Output the (X, Y) coordinate of the center of the cell containing the given text.  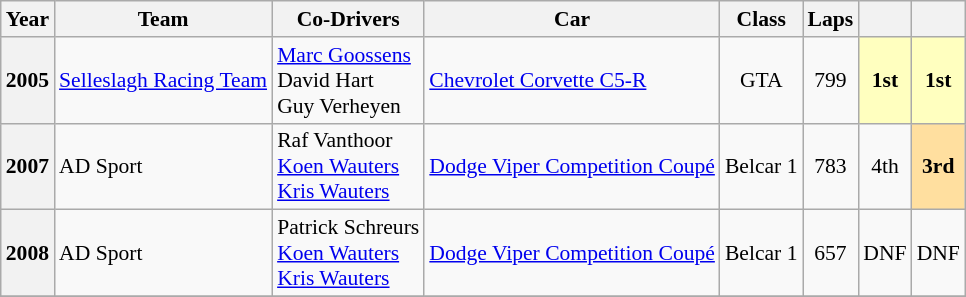
GTA (762, 80)
Car (572, 19)
Class (762, 19)
799 (831, 80)
2008 (28, 254)
Selleslagh Racing Team (163, 80)
Year (28, 19)
Team (163, 19)
2005 (28, 80)
Marc Goossens David Hart Guy Verheyen (348, 80)
783 (831, 166)
Chevrolet Corvette C5-R (572, 80)
657 (831, 254)
4th (884, 166)
Patrick Schreurs Koen Wauters Kris Wauters (348, 254)
Raf Vanthoor Koen Wauters Kris Wauters (348, 166)
Co-Drivers (348, 19)
3rd (938, 166)
2007 (28, 166)
Laps (831, 19)
